Identify which cell holds the provided text, then report its [x, y] central coordinate. 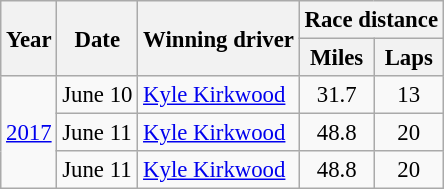
Winning driver [218, 38]
31.7 [336, 95]
Miles [336, 58]
Laps [408, 58]
Year [29, 38]
June 10 [98, 95]
2017 [29, 132]
Race distance [371, 20]
13 [408, 95]
Date [98, 38]
